Detect which cell encompasses the target text, then output its [x, y] center coordinate. 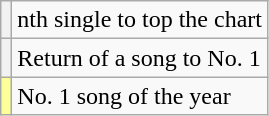
Return of a song to No. 1 [140, 58]
No. 1 song of the year [140, 96]
nth single to top the chart [140, 20]
